Capture the cell that displays the provided text and extract its (X, Y) central coordinate. 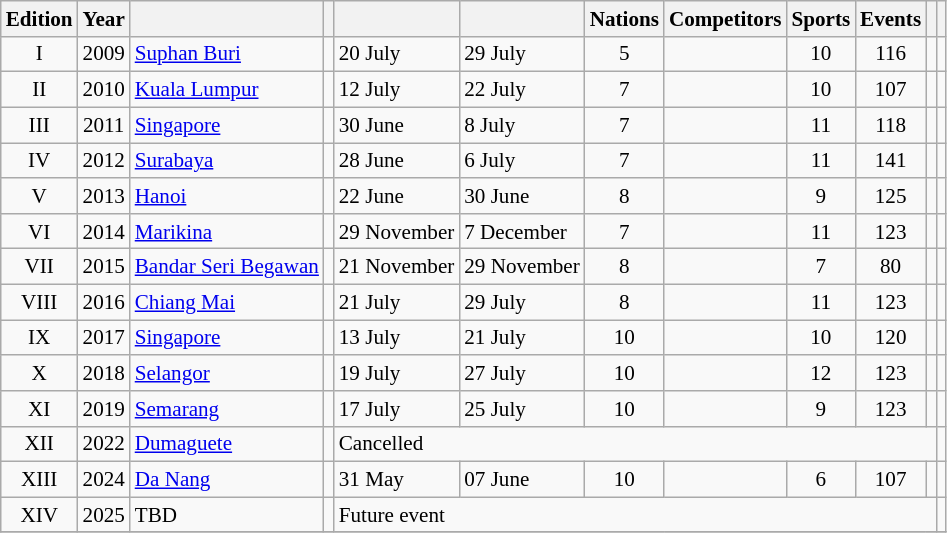
Nations (624, 18)
2019 (104, 408)
6 (820, 480)
2014 (104, 230)
22 June (396, 196)
IX (40, 338)
21 November (396, 266)
8 July (522, 124)
Competitors (726, 18)
Kuala Lumpur (227, 90)
2018 (104, 372)
Semarang (227, 408)
141 (890, 160)
5 (624, 54)
25 July (522, 408)
19 July (396, 372)
XIII (40, 480)
6 July (522, 160)
116 (890, 54)
22 July (522, 90)
17 July (396, 408)
Dumaguete (227, 444)
VI (40, 230)
2011 (104, 124)
12 (820, 372)
2016 (104, 302)
28 June (396, 160)
I (40, 54)
2017 (104, 338)
Suphan Buri (227, 54)
TBD (227, 514)
2025 (104, 514)
2012 (104, 160)
Sports (820, 18)
07 June (522, 480)
XI (40, 408)
Selangor (227, 372)
IV (40, 160)
X (40, 372)
Da Nang (227, 480)
125 (890, 196)
Year (104, 18)
Bandar Seri Begawan (227, 266)
XII (40, 444)
Marikina (227, 230)
Chiang Mai (227, 302)
II (40, 90)
Edition (40, 18)
2010 (104, 90)
2015 (104, 266)
Surabaya (227, 160)
XIV (40, 514)
120 (890, 338)
2022 (104, 444)
12 July (396, 90)
Hanoi (227, 196)
2013 (104, 196)
7 December (522, 230)
13 July (396, 338)
Future event (635, 514)
VIII (40, 302)
V (40, 196)
27 July (522, 372)
31 May (396, 480)
80 (890, 266)
20 July (396, 54)
118 (890, 124)
Cancelled (635, 444)
2024 (104, 480)
Events (890, 18)
2009 (104, 54)
III (40, 124)
VII (40, 266)
